Output the [X, Y] coordinate of the center of the cell containing the given text.  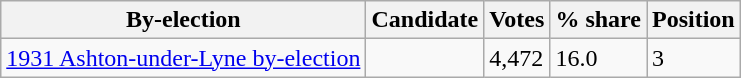
Votes [517, 20]
16.0 [598, 58]
Candidate [425, 20]
By-election [184, 20]
4,472 [517, 58]
Position [693, 20]
3 [693, 58]
1931 Ashton-under-Lyne by-election [184, 58]
% share [598, 20]
